Pinpoint the cell where the given text exists, returning its [X, Y] midpoint coordinate. 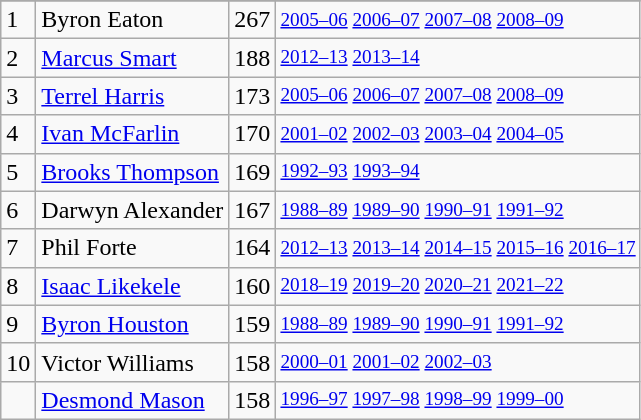
Byron Eaton [132, 20]
9 [18, 324]
2 [18, 58]
Isaac Likekele [132, 286]
10 [18, 362]
Terrel Harris [132, 96]
6 [18, 210]
Desmond Mason [132, 400]
Phil Forte [132, 248]
160 [252, 286]
4 [18, 134]
2012–13 2013–14 2014–15 2015–16 2016–17 [458, 248]
188 [252, 58]
Brooks Thompson [132, 172]
Darwyn Alexander [132, 210]
Victor Williams [132, 362]
5 [18, 172]
8 [18, 286]
3 [18, 96]
1 [18, 20]
169 [252, 172]
2018–19 2019–20 2020–21 2021–22 [458, 286]
2001–02 2002–03 2003–04 2004–05 [458, 134]
164 [252, 248]
Byron Houston [132, 324]
Ivan McFarlin [132, 134]
Marcus Smart [132, 58]
1996–97 1997–98 1998–99 1999–00 [458, 400]
173 [252, 96]
2000–01 2001–02 2002–03 [458, 362]
7 [18, 248]
2012–13 2013–14 [458, 58]
167 [252, 210]
159 [252, 324]
267 [252, 20]
170 [252, 134]
1992–93 1993–94 [458, 172]
